For the text-containing cell, return its midpoint in [X, Y] coordinate format. 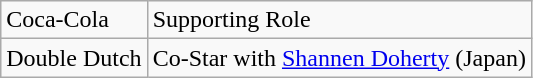
Supporting Role [339, 20]
Co-Star with Shannen Doherty (Japan) [339, 58]
Coca-Cola [74, 20]
Double Dutch [74, 58]
